From the cell containing the given text, extract its center point as [x, y] coordinate. 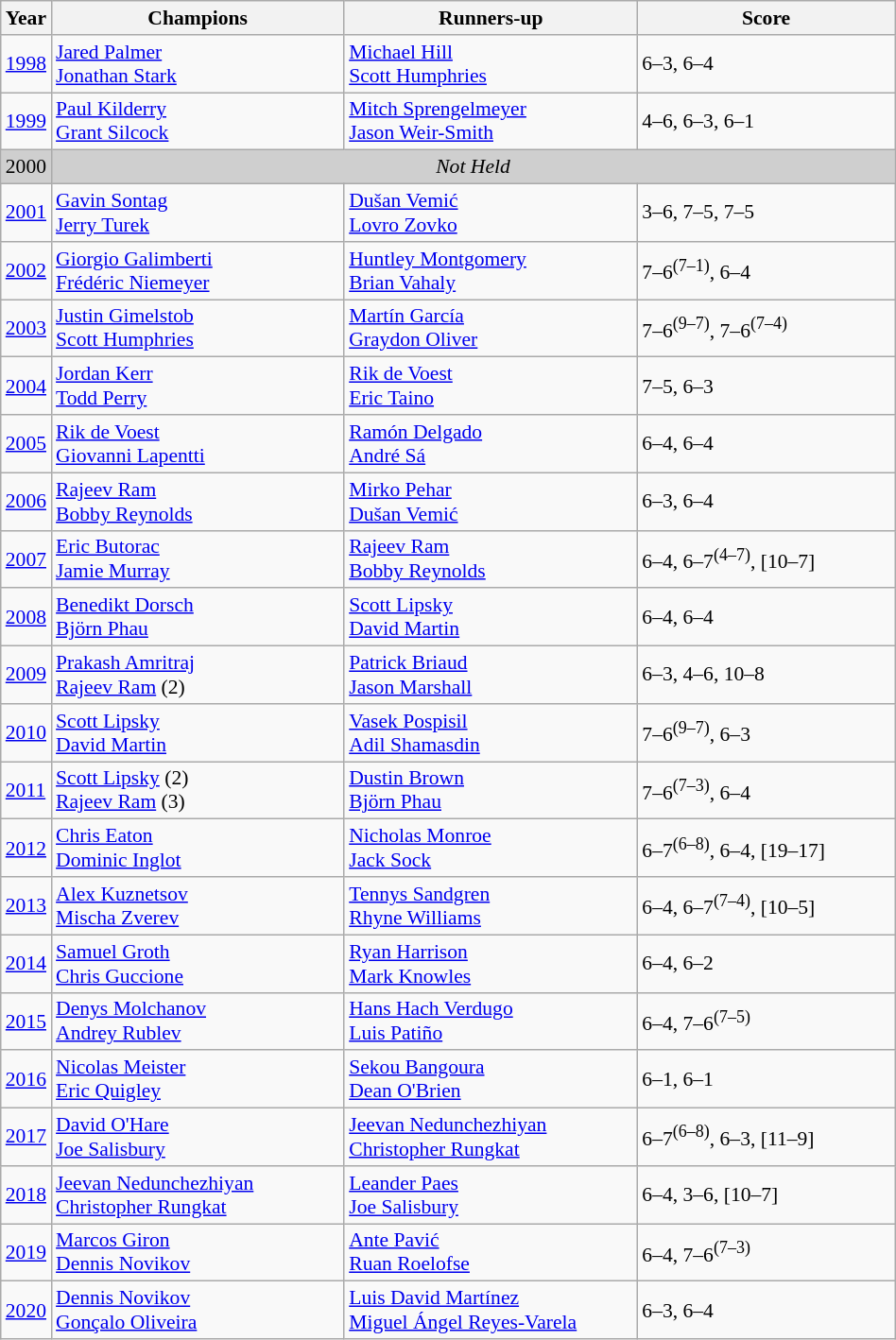
Leander Paes Joe Salisbury [491, 1194]
Mirko Pehar Dušan Vemić [491, 501]
2013 [26, 905]
Dušan Vemić Lovro Zovko [491, 214]
7–6(7–3), 6–4 [766, 790]
2015 [26, 1021]
6–7(6–8), 6–4, [19–17] [766, 849]
2000 [26, 167]
Nicolas Meister Eric Quigley [198, 1079]
Champions [198, 18]
Gavin Sontag Jerry Turek [198, 214]
2003 [26, 329]
2010 [26, 733]
7–6(7–1), 6–4 [766, 270]
Score [766, 18]
3–6, 7–5, 7–5 [766, 214]
Prakash Amritraj Rajeev Ram (2) [198, 675]
Year [26, 18]
Nicholas Monroe Jack Sock [491, 849]
Tennys Sandgren Rhyne Williams [491, 905]
Dennis Novikov Gonçalo Oliveira [198, 1310]
Eric Butorac Jamie Murray [198, 559]
Alex Kuznetsov Mischa Zverev [198, 905]
6–4, 7–6(7–3) [766, 1253]
6–4, 6–7(4–7), [10–7] [766, 559]
2009 [26, 675]
Not Held [473, 167]
2004 [26, 386]
2002 [26, 270]
2020 [26, 1310]
6–1, 6–1 [766, 1079]
Runners-up [491, 18]
Luis David Martínez Miguel Ángel Reyes-Varela [491, 1310]
David O'Hare Joe Salisbury [198, 1138]
7–5, 6–3 [766, 386]
Scott Lipsky (2) Rajeev Ram (3) [198, 790]
2008 [26, 618]
Sekou Bangoura Dean O'Brien [491, 1079]
Patrick Briaud Jason Marshall [491, 675]
2014 [26, 964]
Hans Hach Verdugo Luis Patiño [491, 1021]
Jordan Kerr Todd Perry [198, 386]
Vasek Pospisil Adil Shamasdin [491, 733]
Martín García Graydon Oliver [491, 329]
2019 [26, 1253]
Chris Eaton Dominic Inglot [198, 849]
7–6(9–7), 7–6(7–4) [766, 329]
Huntley Montgomery Brian Vahaly [491, 270]
Ramón Delgado André Sá [491, 444]
Ryan Harrison Mark Knowles [491, 964]
6–7(6–8), 6–3, [11–9] [766, 1138]
Benedikt Dorsch Björn Phau [198, 618]
Marcos Giron Dennis Novikov [198, 1253]
Rik de Voest Giovanni Lapentti [198, 444]
Samuel Groth Chris Guccione [198, 964]
1999 [26, 121]
2001 [26, 214]
Paul Kilderry Grant Silcock [198, 121]
2007 [26, 559]
Michael Hill Scott Humphries [491, 64]
2018 [26, 1194]
Mitch Sprengelmeyer Jason Weir-Smith [491, 121]
2012 [26, 849]
2011 [26, 790]
2005 [26, 444]
6–4, 6–2 [766, 964]
Ante Pavić Ruan Roelofse [491, 1253]
Dustin Brown Björn Phau [491, 790]
6–4, 7–6(7–5) [766, 1021]
1998 [26, 64]
4–6, 6–3, 6–1 [766, 121]
6–4, 6–7(7–4), [10–5] [766, 905]
2017 [26, 1138]
Jared Palmer Jonathan Stark [198, 64]
6–3, 4–6, 10–8 [766, 675]
2006 [26, 501]
Denys Molchanov Andrey Rublev [198, 1021]
Giorgio Galimberti Frédéric Niemeyer [198, 270]
6–4, 3–6, [10–7] [766, 1194]
Rik de Voest Eric Taino [491, 386]
2016 [26, 1079]
Justin Gimelstob Scott Humphries [198, 329]
7–6(9–7), 6–3 [766, 733]
